Return (x, y) of the center of cell containing provided text 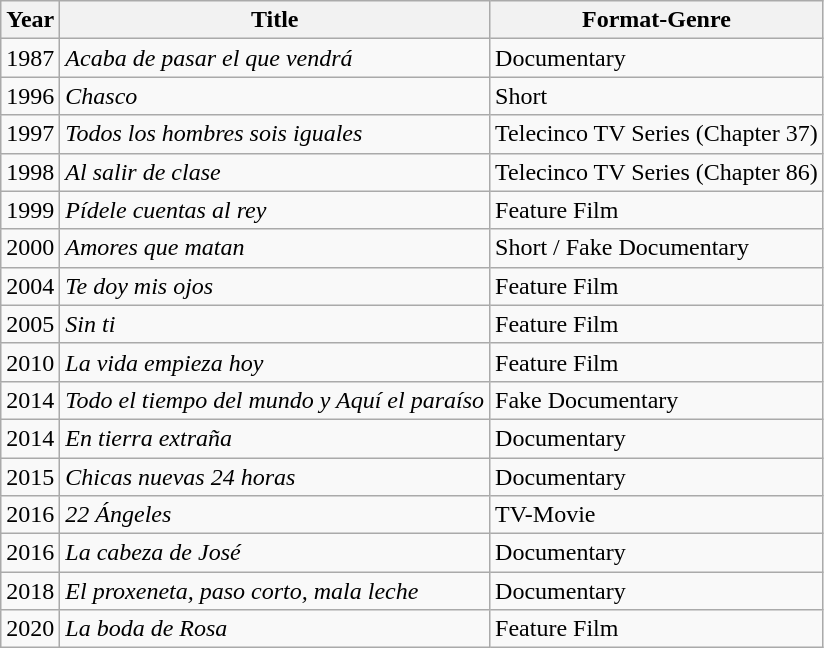
Format-Genre (657, 20)
La boda de Rosa (275, 629)
2004 (30, 286)
Amores que matan (275, 248)
Sin ti (275, 324)
22 Ángeles (275, 515)
1997 (30, 134)
La cabeza de José (275, 553)
Fake Documentary (657, 400)
1996 (30, 96)
Acaba de pasar el que vendrá (275, 58)
TV-Movie (657, 515)
Chasco (275, 96)
1987 (30, 58)
El proxeneta, paso corto, mala leche (275, 591)
La vida empieza hoy (275, 362)
Telecinco TV Series (Chapter 37) (657, 134)
Short (657, 96)
Te doy mis ojos (275, 286)
2005 (30, 324)
2015 (30, 477)
2000 (30, 248)
Todos los hombres sois iguales (275, 134)
2020 (30, 629)
Al salir de clase (275, 172)
Telecinco TV Series (Chapter 86) (657, 172)
Short / Fake Documentary (657, 248)
Title (275, 20)
Chicas nuevas 24 horas (275, 477)
En tierra extraña (275, 438)
2018 (30, 591)
2010 (30, 362)
1999 (30, 210)
Year (30, 20)
Todo el tiempo del mundo y Aquí el paraíso (275, 400)
Pídele cuentas al rey (275, 210)
1998 (30, 172)
